From the cell containing the given text, extract its center point as [x, y] coordinate. 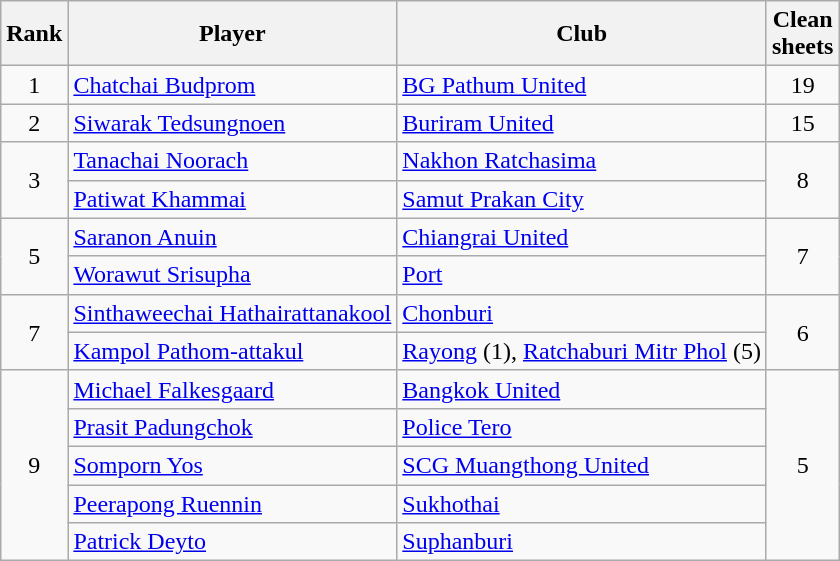
Saranon Anuin [232, 237]
Prasit Padungchok [232, 427]
Sukhothai [582, 503]
SCG Muangthong United [582, 465]
8 [802, 180]
Club [582, 34]
6 [802, 332]
Player [232, 34]
Patrick Deyto [232, 542]
Rank [34, 34]
Port [582, 275]
1 [34, 85]
Michael Falkesgaard [232, 389]
Chatchai Budprom [232, 85]
BG Pathum United [582, 85]
Samut Prakan City [582, 199]
Chiangrai United [582, 237]
Suphanburi [582, 542]
9 [34, 465]
Police Tero [582, 427]
Buriram United [582, 123]
Nakhon Ratchasima [582, 161]
19 [802, 85]
Chonburi [582, 313]
Bangkok United [582, 389]
Tanachai Noorach [232, 161]
3 [34, 180]
2 [34, 123]
Sinthaweechai Hathairattanakool [232, 313]
Rayong (1), Ratchaburi Mitr Phol (5) [582, 351]
Patiwat Khammai [232, 199]
Siwarak Tedsungnoen [232, 123]
Somporn Yos [232, 465]
Cleansheets [802, 34]
Kampol Pathom-attakul [232, 351]
Worawut Srisupha [232, 275]
Peerapong Ruennin [232, 503]
15 [802, 123]
